From the cell containing the given text, extract its center point as (x, y) coordinate. 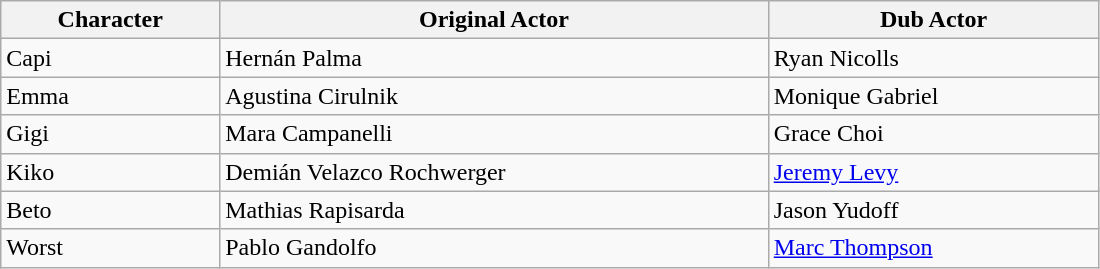
Agustina Cirulnik (494, 96)
Capi (110, 58)
Kiko (110, 172)
Dub Actor (934, 20)
Jeremy Levy (934, 172)
Beto (110, 210)
Grace Choi (934, 134)
Hernán Palma (494, 58)
Character (110, 20)
Worst (110, 248)
Monique Gabriel (934, 96)
Ryan Nicolls (934, 58)
Marc Thompson (934, 248)
Mathias Rapisarda (494, 210)
Jason Yudoff (934, 210)
Gigi (110, 134)
Original Actor (494, 20)
Emma (110, 96)
Mara Campanelli (494, 134)
Demián Velazco Rochwerger (494, 172)
Pablo Gandolfo (494, 248)
